Detect which cell encompasses the target text, then output its [x, y] center coordinate. 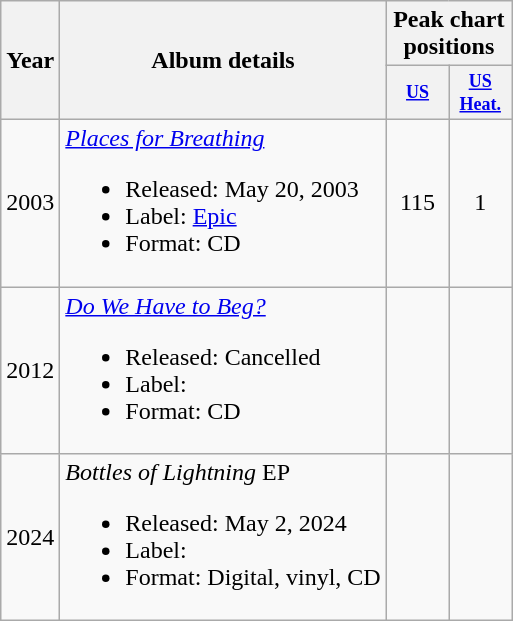
Peak chart positions [448, 34]
Do We Have to Beg?Released: CancelledLabel:Format: CD [223, 370]
Year [30, 60]
115 [418, 202]
US [418, 93]
USHeat. [480, 93]
Bottles of Lightning EPReleased: May 2, 2024Label:Format: Digital, vinyl, CD [223, 538]
2003 [30, 202]
2012 [30, 370]
1 [480, 202]
2024 [30, 538]
Places for BreathingReleased: May 20, 2003Label: EpicFormat: CD [223, 202]
Album details [223, 60]
